Search for the cell housing the specified text and yield its [X, Y] center coordinate. 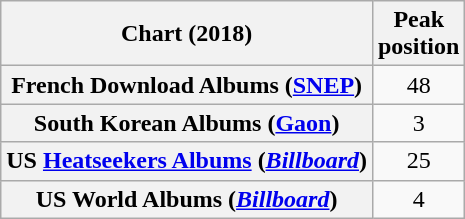
US World Albums (Billboard) [187, 199]
South Korean Albums (Gaon) [187, 123]
4 [418, 199]
48 [418, 85]
Chart (2018) [187, 34]
25 [418, 161]
US Heatseekers Albums (Billboard) [187, 161]
Peak position [418, 34]
French Download Albums (SNEP) [187, 85]
3 [418, 123]
